Detect which cell encompasses the target text, then output its [x, y] center coordinate. 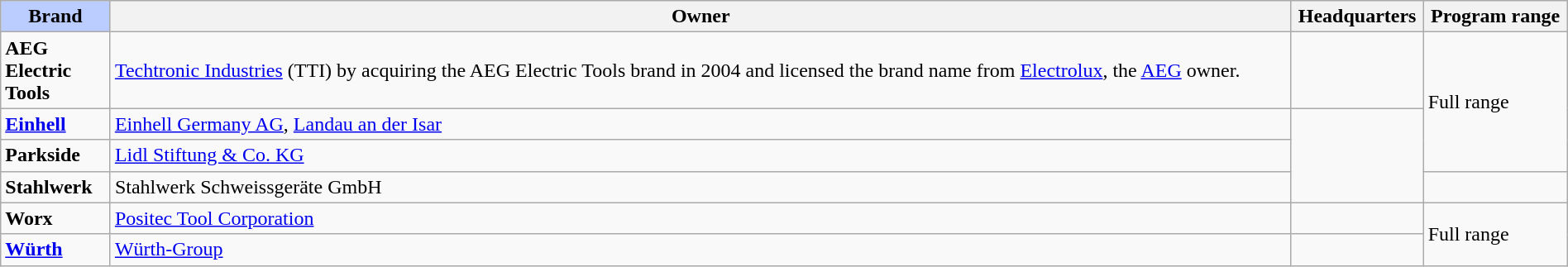
Brand [56, 17]
Positec Tool Corporation [700, 218]
Einhell Germany AG, Landau an der Isar [700, 124]
Würth [56, 250]
Lidl Stiftung & Co. KG [700, 155]
Program range [1495, 17]
Owner [700, 17]
Headquarters [1357, 17]
Techtronic Industries (TTI) by acquiring the AEG Electric Tools brand in 2004 and licensed the brand name from Electrolux, the AEG owner. [700, 70]
Worx [56, 218]
Einhell [56, 124]
Würth-Group [700, 250]
Stahlwerk Schweissgeräte GmbH [700, 187]
Stahlwerk [56, 187]
Parkside [56, 155]
AEG Electric Tools [56, 70]
